Provide the (X, Y) coordinate of the cell's center where the given text is located.  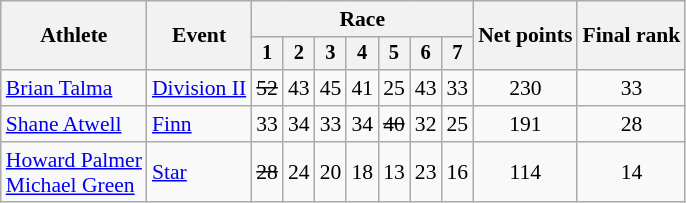
7 (457, 54)
16 (457, 172)
Final rank (631, 36)
Brian Talma (74, 88)
18 (362, 172)
Athlete (74, 36)
Finn (199, 124)
32 (426, 124)
4 (362, 54)
Division II (199, 88)
Event (199, 36)
14 (631, 172)
41 (362, 88)
114 (525, 172)
23 (426, 172)
191 (525, 124)
Net points (525, 36)
5 (394, 54)
Star (199, 172)
20 (331, 172)
24 (299, 172)
13 (394, 172)
230 (525, 88)
Howard PalmerMichael Green (74, 172)
Shane Atwell (74, 124)
52 (267, 88)
45 (331, 88)
6 (426, 54)
1 (267, 54)
2 (299, 54)
3 (331, 54)
40 (394, 124)
Race (362, 19)
